Provide the (X, Y) coordinate of the cell's center where the given text is located.  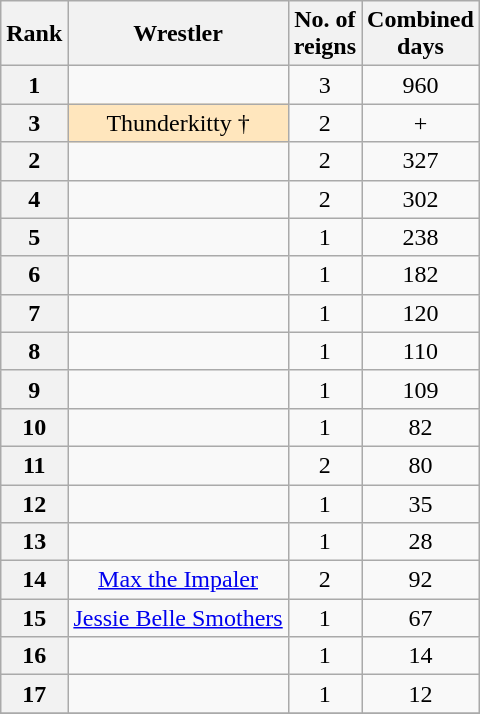
17 (34, 694)
15 (34, 618)
92 (421, 580)
9 (34, 389)
Combineddays (421, 34)
11 (34, 465)
No. ofreigns (324, 34)
960 (421, 85)
82 (421, 427)
Jessie Belle Smothers (178, 618)
+ (421, 123)
8 (34, 351)
302 (421, 199)
5 (34, 237)
109 (421, 389)
Max the Impaler (178, 580)
6 (34, 275)
28 (421, 542)
13 (34, 542)
35 (421, 503)
7 (34, 313)
Wrestler (178, 34)
4 (34, 199)
238 (421, 237)
67 (421, 618)
182 (421, 275)
110 (421, 351)
10 (34, 427)
80 (421, 465)
327 (421, 161)
120 (421, 313)
Rank (34, 34)
Thunderkitty † (178, 123)
16 (34, 656)
